Scan for the cell matching the given text and deliver its [X, Y] coordinate at center. 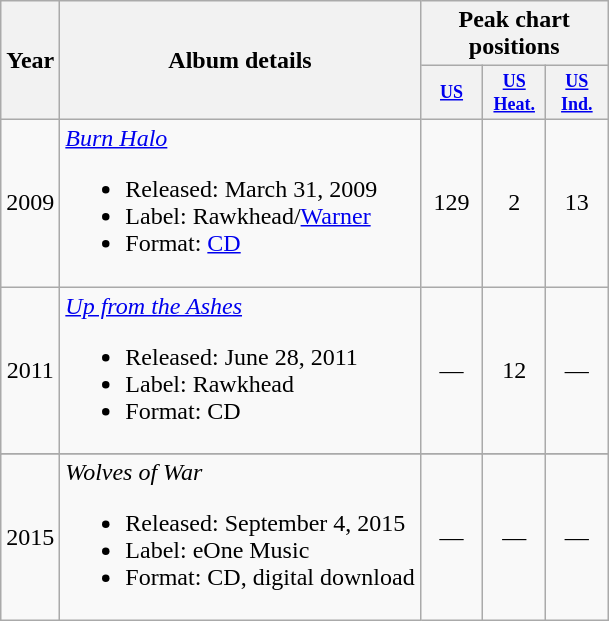
13 [578, 202]
129 [452, 202]
USHeat. [514, 93]
Peak chart positions [514, 34]
USInd. [578, 93]
US [452, 93]
Album details [240, 60]
2 [514, 202]
2009 [30, 202]
Wolves of WarReleased: September 4, 2015Label: eOne MusicFormat: CD, digital download [240, 538]
2015 [30, 538]
12 [514, 370]
Year [30, 60]
Up from the AshesReleased: June 28, 2011Label: RawkheadFormat: CD [240, 370]
Burn HaloReleased: March 31, 2009Label: Rawkhead/WarnerFormat: CD [240, 202]
2011 [30, 370]
